Scan for the cell matching the given text and deliver its (X, Y) coordinate at center. 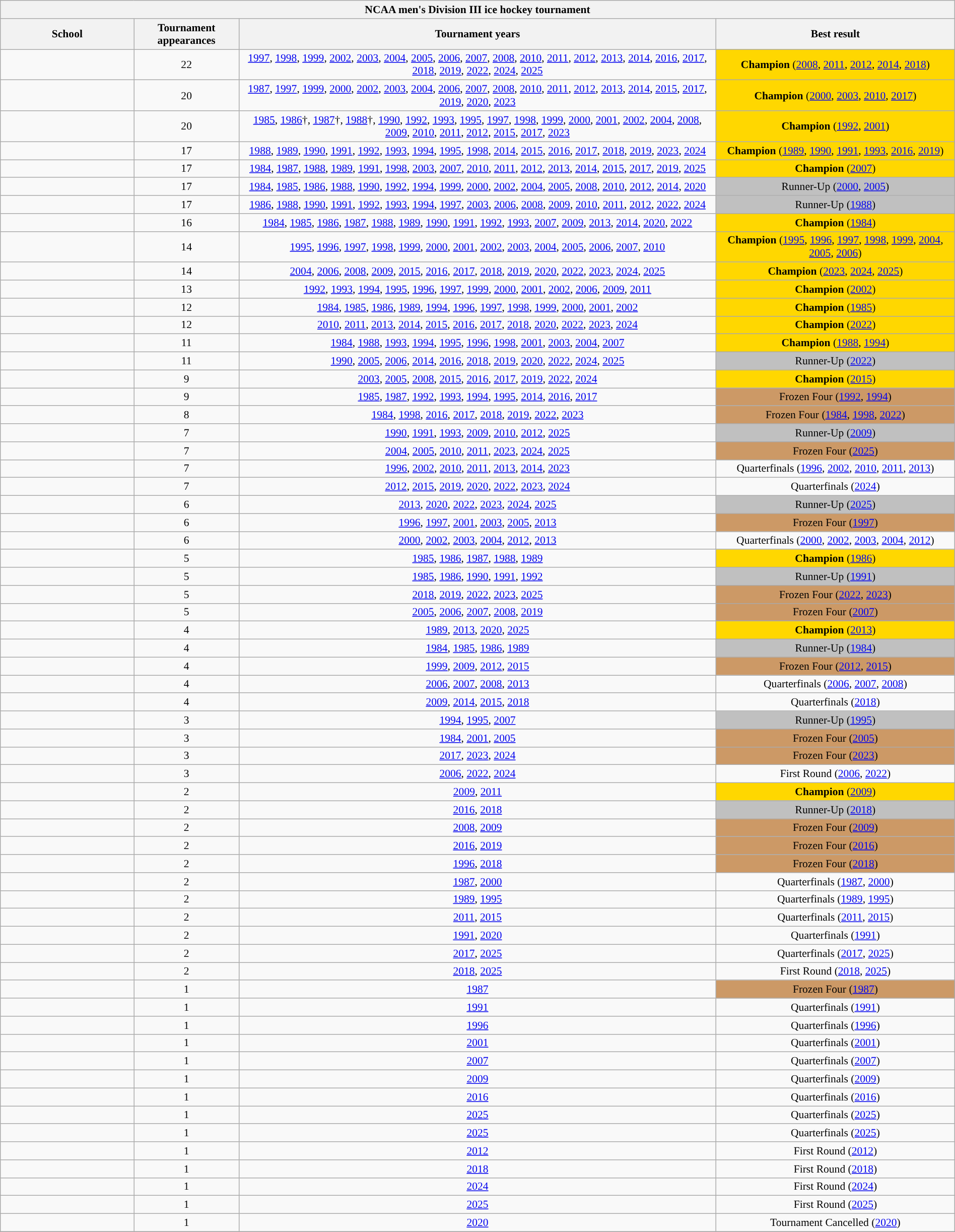
Runner-Up (2009) (836, 433)
Champion (2008, 2011, 2012, 2014, 2018) (836, 64)
2005, 2006, 2007, 2008, 2019 (477, 612)
2004, 2005, 2010, 2011, 2023, 2024, 2025 (477, 451)
Champion (2002) (836, 289)
2010, 2011, 2013, 2014, 2015, 2016, 2017, 2018, 2020, 2022, 2023, 2024 (477, 325)
1984, 1987, 1988, 1989, 1991, 1998, 2003, 2007, 2010, 2011, 2012, 2013, 2014, 2015, 2017, 2019, 2025 (477, 169)
2007 (477, 1061)
2000, 2002, 2003, 2004, 2012, 2013 (477, 541)
Quarterfinals (2000, 2002, 2003, 2004, 2012) (836, 541)
16 (186, 223)
Quarterfinals (2011, 2015) (836, 918)
Runner-Up (1991) (836, 576)
Champion (1988, 1994) (836, 343)
Best result (836, 34)
First Round (2024) (836, 1187)
1984, 2001, 2005 (477, 738)
1996, 1997, 2001, 2003, 2005, 2013 (477, 523)
First Round (2006, 2022) (836, 774)
22 (186, 64)
2006, 2022, 2024 (477, 774)
1987, 1997, 1999, 2000, 2002, 2003, 2004, 2006, 2007, 2008, 2010, 2011, 2012, 2013, 2014, 2015, 2017, 2019, 2020, 2023 (477, 96)
Quarterfinals (1996, 2002, 2010, 2011, 2013) (836, 469)
Runner-Up (1988) (836, 205)
Frozen Four (1987) (836, 990)
Frozen Four (2023) (836, 756)
Quarterfinals (1987, 2000) (836, 882)
Runner-Up (2025) (836, 505)
Frozen Four (2007) (836, 612)
2009, 2011 (477, 792)
2009, 2014, 2015, 2018 (477, 702)
Frozen Four (2018) (836, 864)
1996, 2002, 2010, 2011, 2013, 2014, 2023 (477, 469)
Quarterfinals (2006, 2007, 2008) (836, 684)
1984, 1985, 1986, 1987, 1988, 1989, 1990, 1991, 1992, 1993, 2007, 2009, 2013, 2014, 2020, 2022 (477, 223)
2024 (477, 1187)
2001 (477, 1043)
Champion (2023, 2024, 2025) (836, 272)
1987, 2000 (477, 882)
Runner-Up (2022) (836, 361)
Tournament appearances (186, 34)
Runner-Up (1984) (836, 649)
Frozen Four (1997) (836, 523)
Tournament Cancelled (2020) (836, 1223)
1990, 1991, 1993, 2009, 2010, 2012, 2025 (477, 433)
1984, 1988, 1993, 1994, 1995, 1996, 1998, 2001, 2003, 2004, 2007 (477, 343)
Runner-Up (1995) (836, 720)
2018, 2025 (477, 971)
Quarterfinals (2007) (836, 1061)
13 (186, 289)
1984, 1985, 1986, 1989 (477, 649)
2016, 2019 (477, 846)
Tournament years (477, 34)
2017, 2023, 2024 (477, 756)
Champion (1984) (836, 223)
First Round (2012) (836, 1151)
NCAA men's Division III ice hockey tournament (477, 10)
2008, 2009 (477, 828)
2018, 2019, 2022, 2023, 2025 (477, 595)
Frozen Four (1992, 1994) (836, 397)
1989, 1995 (477, 899)
Champion (1985) (836, 307)
Frozen Four (2005) (836, 738)
1999, 2009, 2012, 2015 (477, 666)
2006, 2007, 2008, 2013 (477, 684)
Quarterfinals (2001) (836, 1043)
Quarterfinals (2024) (836, 487)
School (67, 34)
Champion (1992, 2001) (836, 126)
Quarterfinals (1989, 1995) (836, 899)
Champion (2022) (836, 325)
1990, 2005, 2006, 2014, 2016, 2018, 2019, 2020, 2022, 2024, 2025 (477, 361)
1985, 1986, 1987, 1988, 1989 (477, 559)
1985, 1986†, 1987†, 1988†, 1990, 1992, 1993, 1995, 1997, 1998, 1999, 2000, 2001, 2002, 2004, 2008, 2009, 2010, 2011, 2012, 2015, 2017, 2023 (477, 126)
1991 (477, 1007)
1988, 1989, 1990, 1991, 1992, 1993, 1994, 1995, 1998, 2014, 2015, 2016, 2017, 2018, 2019, 2023, 2024 (477, 151)
2012, 2015, 2019, 2020, 2022, 2023, 2024 (477, 487)
Quarterfinals (2018) (836, 702)
Frozen Four (1984, 1998, 2022) (836, 415)
1994, 1995, 2007 (477, 720)
1995, 1996, 1997, 1998, 1999, 2000, 2001, 2002, 2003, 2004, 2005, 2006, 2007, 2010 (477, 247)
2016 (477, 1097)
Runner-Up (2018) (836, 810)
2011, 2015 (477, 918)
Quarterfinals (2009) (836, 1079)
Champion (2013) (836, 630)
1996, 2018 (477, 864)
Champion (1995, 1996, 1997, 1998, 1999, 2004, 2005, 2006) (836, 247)
2012 (477, 1151)
Runner-Up (2000, 2005) (836, 187)
2004, 2006, 2008, 2009, 2015, 2016, 2017, 2018, 2019, 2020, 2022, 2023, 2024, 2025 (477, 272)
1997, 1998, 1999, 2002, 2003, 2004, 2005, 2006, 2007, 2008, 2010, 2011, 2012, 2013, 2014, 2016, 2017, 2018, 2019, 2022, 2024, 2025 (477, 64)
Frozen Four (2025) (836, 451)
1984, 1985, 1986, 1988, 1990, 1992, 1994, 1999, 2000, 2002, 2004, 2005, 2008, 2010, 2012, 2014, 2020 (477, 187)
1986, 1988, 1990, 1991, 1992, 1993, 1994, 1997, 2003, 2006, 2008, 2009, 2010, 2011, 2012, 2022, 2024 (477, 205)
Quarterfinals (2017, 2025) (836, 953)
Champion (2015) (836, 379)
Frozen Four (2016) (836, 846)
1984, 1985, 1986, 1989, 1994, 1996, 1997, 1998, 1999, 2000, 2001, 2002 (477, 307)
2009 (477, 1079)
1989, 2013, 2020, 2025 (477, 630)
2013, 2020, 2022, 2023, 2024, 2025 (477, 505)
Frozen Four (2012, 2015) (836, 666)
2016, 2018 (477, 810)
Champion (2009) (836, 792)
2017, 2025 (477, 953)
Frozen Four (2022, 2023) (836, 595)
8 (186, 415)
Champion (1989, 1990, 1991, 1993, 2016, 2019) (836, 151)
1991, 2020 (477, 936)
First Round (2025) (836, 1205)
First Round (2018) (836, 1169)
Champion (2000, 2003, 2010, 2017) (836, 96)
1984, 1998, 2016, 2017, 2018, 2019, 2022, 2023 (477, 415)
2003, 2005, 2008, 2015, 2016, 2017, 2019, 2022, 2024 (477, 379)
Champion (2007) (836, 169)
1987 (477, 990)
1996 (477, 1025)
Frozen Four (2009) (836, 828)
1985, 1986, 1990, 1991, 1992 (477, 576)
Quarterfinals (2016) (836, 1097)
1985, 1987, 1992, 1993, 1994, 1995, 2014, 2016, 2017 (477, 397)
1992, 1993, 1994, 1995, 1996, 1997, 1999, 2000, 2001, 2002, 2006, 2009, 2011 (477, 289)
Champion (1986) (836, 559)
Quarterfinals (1996) (836, 1025)
First Round (2018, 2025) (836, 971)
2018 (477, 1169)
2020 (477, 1223)
